From the cell containing the given text, extract its center point as (X, Y) coordinate. 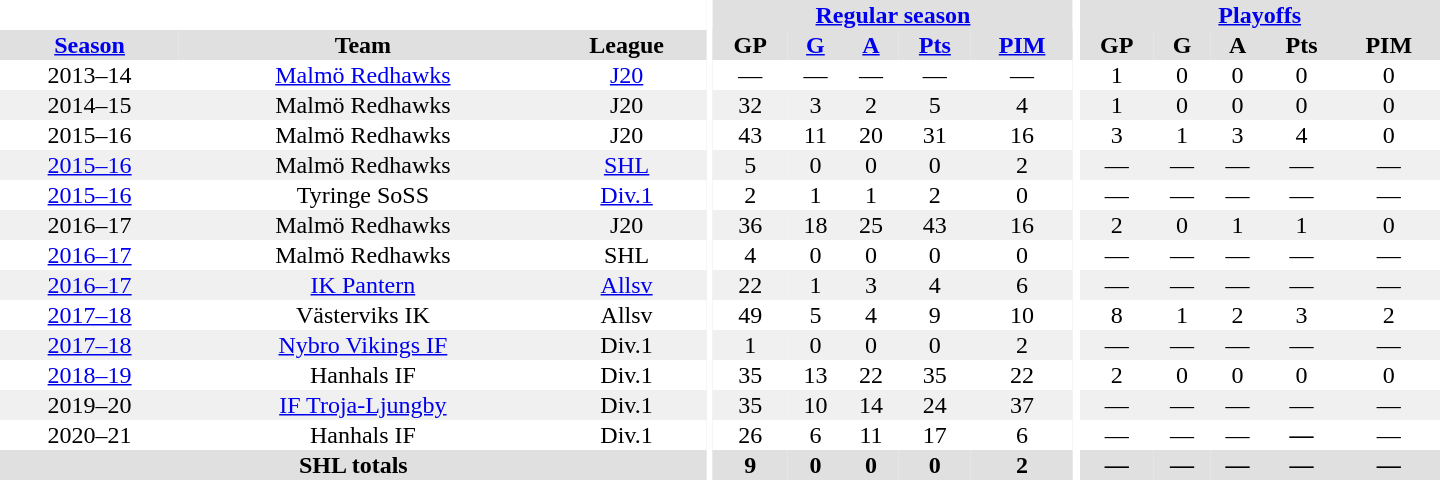
49 (750, 315)
24 (935, 405)
8 (1116, 315)
2020–21 (90, 435)
2019–20 (90, 405)
36 (750, 225)
SHL totals (354, 465)
League (627, 45)
2018–19 (90, 375)
2013–14 (90, 75)
14 (871, 405)
IK Pantern (362, 285)
17 (935, 435)
Season (90, 45)
32 (750, 105)
Playoffs (1260, 15)
Regular season (893, 15)
13 (816, 375)
Nybro Vikings IF (362, 345)
20 (871, 135)
Team (362, 45)
31 (935, 135)
Västerviks IK (362, 315)
IF Troja-Ljungby (362, 405)
Tyringe SoSS (362, 195)
37 (1022, 405)
18 (816, 225)
26 (750, 435)
25 (871, 225)
2014–15 (90, 105)
